Scan for the cell matching the given text and deliver its [x, y] coordinate at center. 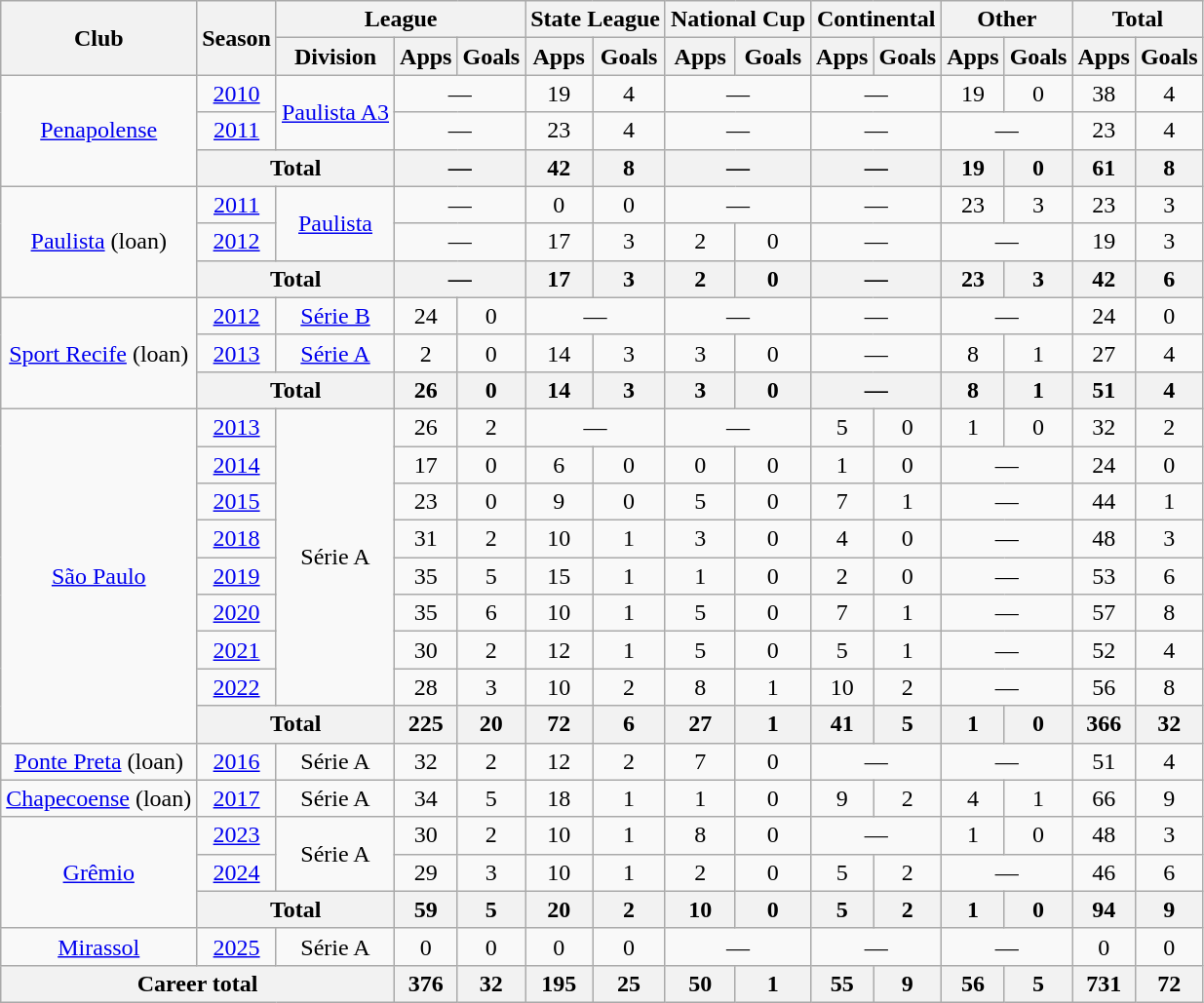
2015 [237, 502]
2020 [237, 613]
29 [426, 872]
2024 [237, 872]
Penapolense [99, 131]
Paulista A3 [335, 112]
50 [700, 984]
18 [560, 798]
53 [1104, 576]
44 [1104, 502]
Division [335, 57]
2014 [237, 465]
28 [426, 687]
225 [426, 724]
Série B [335, 316]
366 [1104, 724]
38 [1104, 94]
94 [1104, 909]
41 [842, 724]
Ponte Preta (loan) [99, 761]
2016 [237, 761]
Season [237, 38]
Grêmio [99, 872]
National Cup [737, 19]
52 [1104, 650]
Paulista [335, 223]
Paulista (loan) [99, 242]
195 [560, 984]
731 [1104, 984]
2025 [237, 946]
66 [1104, 798]
2022 [237, 687]
2019 [237, 576]
Sport Recife (loan) [99, 353]
Mirassol [99, 946]
31 [426, 539]
State League [596, 19]
34 [426, 798]
61 [1104, 168]
57 [1104, 613]
Club [99, 38]
Career total [198, 984]
Other [1007, 19]
Continental [876, 19]
46 [1104, 872]
2021 [237, 650]
55 [842, 984]
Chapecoense (loan) [99, 798]
São Paulo [99, 575]
2018 [237, 539]
376 [426, 984]
League [400, 19]
59 [426, 909]
25 [630, 984]
2010 [237, 94]
2017 [237, 798]
2023 [237, 835]
15 [560, 576]
